Scan for the cell matching the given text and deliver its (x, y) coordinate at center. 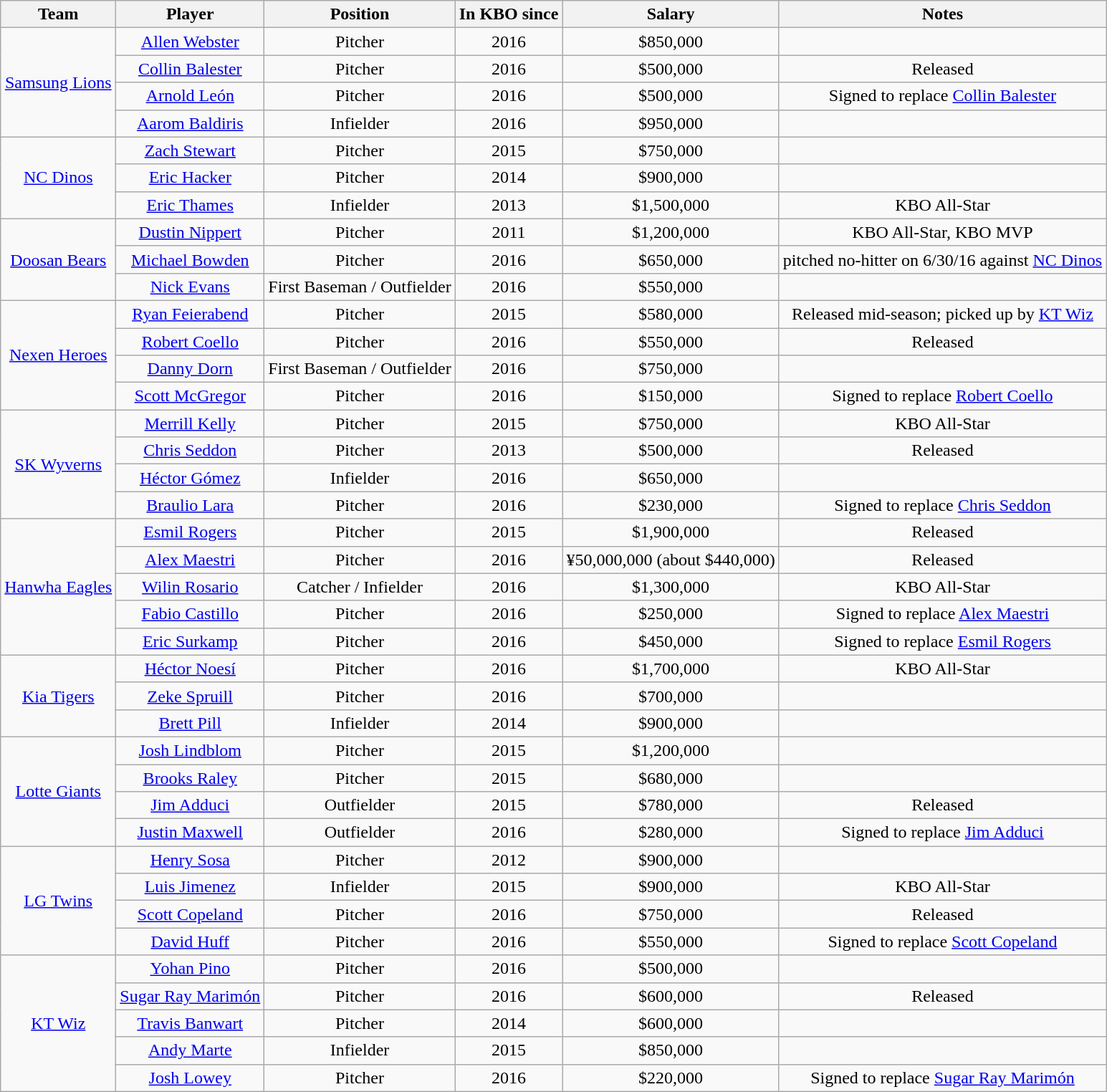
Dustin Nippert (191, 232)
Signed to replace Esmil Rogers (942, 641)
$280,000 (671, 833)
2012 (509, 860)
Salary (671, 14)
Collin Balester (191, 69)
KT Wiz (59, 1023)
Signed to replace Robert Coello (942, 396)
$780,000 (671, 805)
Josh Lowey (191, 1078)
Eric Thames (191, 205)
$220,000 (671, 1078)
Yohan Pino (191, 969)
$150,000 (671, 396)
Notes (942, 14)
$1,500,000 (671, 205)
Nick Evans (191, 287)
$250,000 (671, 614)
Player (191, 14)
SK Wyverns (59, 464)
Luis Jimenez (191, 887)
Chris Seddon (191, 451)
Scott McGregor (191, 396)
Position (360, 14)
Wilin Rosario (191, 587)
Braulio Lara (191, 505)
Signed to replace Scott Copeland (942, 942)
$1,900,000 (671, 532)
LG Twins (59, 901)
Jim Adduci (191, 805)
Allen Webster (191, 42)
¥50,000,000 (about $440,000) (671, 560)
KBO All-Star, KBO MVP (942, 232)
$1,700,000 (671, 669)
Doosan Bears (59, 259)
$700,000 (671, 696)
Henry Sosa (191, 860)
Signed to replace Alex Maestri (942, 614)
In KBO since (509, 14)
Nexen Heroes (59, 355)
Arnold León (191, 96)
Catcher / Infielder (360, 587)
Danny Dorn (191, 369)
Eric Hacker (191, 178)
Alex Maestri (191, 560)
Hanwha Eagles (59, 587)
Lotte Giants (59, 791)
David Huff (191, 942)
Héctor Gómez (191, 478)
Zeke Spruill (191, 696)
Josh Lindblom (191, 750)
2011 (509, 232)
Fabio Castillo (191, 614)
Team (59, 14)
Brooks Raley (191, 777)
$680,000 (671, 777)
Sugar Ray Marimón (191, 996)
$1,300,000 (671, 587)
Eric Surkamp (191, 641)
Esmil Rogers (191, 532)
Justin Maxwell (191, 833)
Signed to replace Jim Adduci (942, 833)
Merrill Kelly (191, 423)
Kia Tigers (59, 696)
$450,000 (671, 641)
NC Dinos (59, 178)
Brett Pill (191, 723)
Released mid-season; picked up by KT Wiz (942, 314)
Michael Bowden (191, 259)
Andy Marte (191, 1050)
$230,000 (671, 505)
$950,000 (671, 123)
Signed to replace Collin Balester (942, 96)
Signed to replace Chris Seddon (942, 505)
$580,000 (671, 314)
Héctor Noesí (191, 669)
Scott Copeland (191, 914)
Ryan Feierabend (191, 314)
Travis Banwart (191, 1023)
Aarom Baldiris (191, 123)
Robert Coello (191, 342)
Signed to replace Sugar Ray Marimón (942, 1078)
pitched no-hitter on 6/30/16 against NC Dinos (942, 259)
Samsung Lions (59, 82)
Zach Stewart (191, 150)
